Find where the given text appears and provide that cell's center as [x, y] coordinate. 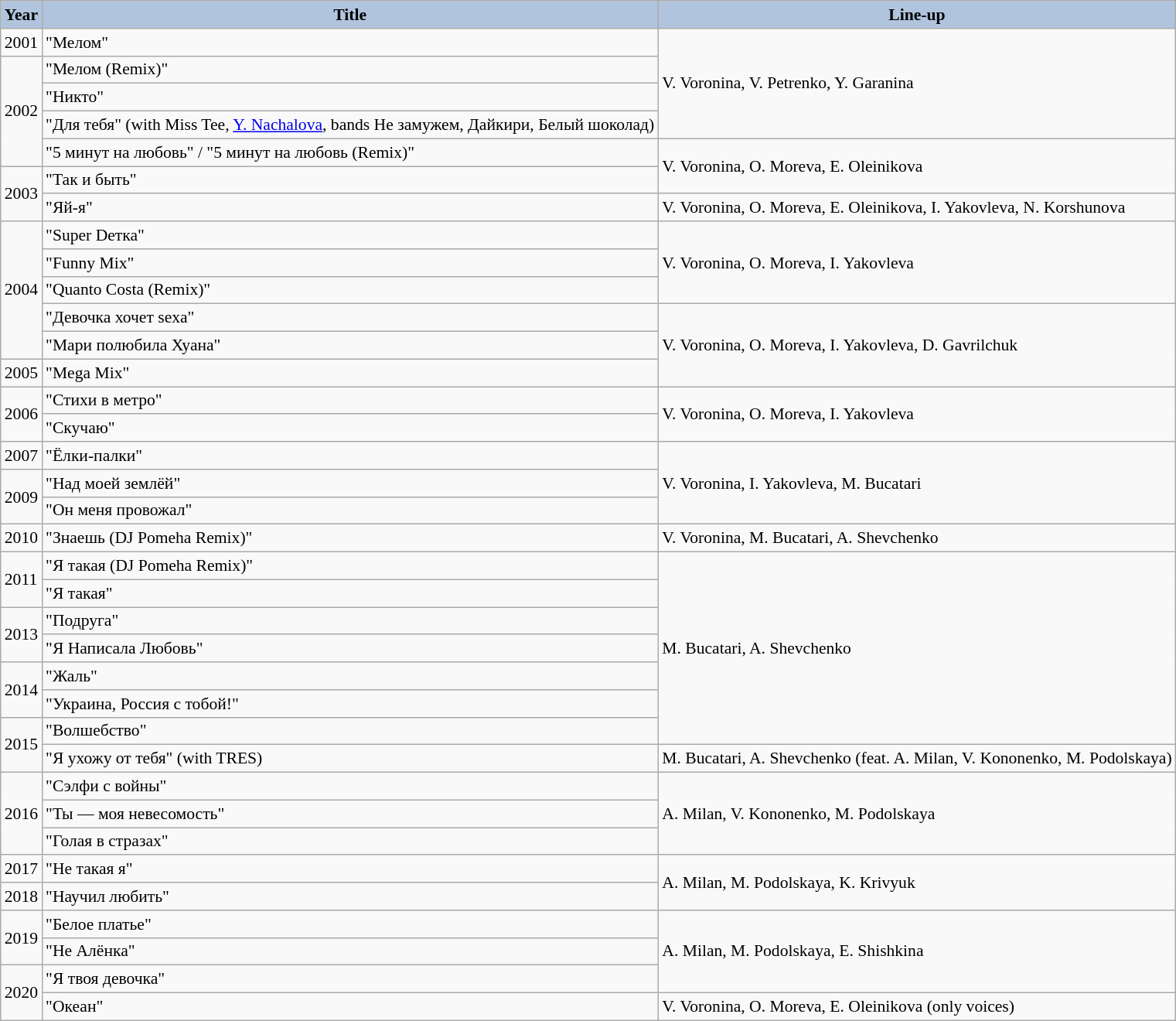
V. Voronina, M. Bucatari, A. Shevchenko [917, 538]
2015 [22, 744]
2020 [22, 993]
A. Milan, V. Kononenko, M. Podolskaya [917, 814]
V. Voronina, O. Moreva, I. Yakovleva, D. Gavrilchuk [917, 345]
2003 [22, 193]
2005 [22, 373]
2006 [22, 415]
"Яй-я" [349, 208]
V. Voronina, V. Petrenko, Y. Garanina [917, 84]
"Скучаю" [349, 429]
"Голая в стразах" [349, 842]
"Я ухожу от тебя" (with TRES) [349, 759]
2009 [22, 497]
"Стихи в метро" [349, 401]
V. Voronina, I. Yakovleva, M. Bucatari [917, 483]
"Волшебство" [349, 731]
"Quanto Costa (Remix)" [349, 290]
2002 [22, 111]
2016 [22, 814]
2014 [22, 690]
2019 [22, 937]
"Жаль" [349, 676]
"Не такая я" [349, 869]
"5 минут на любовь" / "5 минут на любовь (Remix)" [349, 152]
"Никто" [349, 97]
A. Milan, M. Podolskaya, K. Krivyuk [917, 883]
"Ёлки-палки" [349, 456]
"Девочка хочет sexa" [349, 318]
2004 [22, 290]
"Мелом" [349, 43]
"Я Написала Любовь" [349, 649]
2017 [22, 869]
"Сэлфи с войны" [349, 787]
2018 [22, 896]
2001 [22, 43]
"Белое платье" [349, 924]
2010 [22, 538]
"Мелом (Remix)" [349, 70]
"Так и быть" [349, 180]
"Super Dетка" [349, 235]
"Океан" [349, 1007]
A. Milan, M. Podolskaya, E. Shishkina [917, 951]
"Не Алёнка" [349, 951]
2011 [22, 580]
2007 [22, 456]
M. Bucatari, A. Shevchenko [917, 648]
V. Voronina, O. Moreva, E. Oleinikova (only voices) [917, 1007]
V. Voronina, O. Moreva, E. Oleinikova [917, 166]
"Я такая" [349, 593]
V. Voronina, O. Moreva, E. Oleinikova, I. Yakovleva, N. Korshunova [917, 208]
"Mega Mix" [349, 373]
"Для тебя" (with Miss Tee, Y. Nachalova, bands Не замужем, Дайкири, Белый шоколад) [349, 125]
"Подруга" [349, 621]
"Funny Mix" [349, 263]
"Я твоя девочка" [349, 979]
M. Bucatari, A. Shevchenko (feat. A. Milan, V. Kononenko, M. Podolskaya) [917, 759]
2013 [22, 634]
"Я такая (DJ Pomeha Remix)" [349, 566]
"Над моей землёй" [349, 483]
"Знаешь (DJ Pomeha Remix)" [349, 538]
"Ты — моя невесомость" [349, 814]
"Научил любить" [349, 896]
"Украина, Россия с тобой!" [349, 704]
"Мари полюбила Хуана" [349, 346]
"Он меня провожал" [349, 510]
Line-up [917, 15]
Title [349, 15]
Year [22, 15]
